Find where the given text appears and provide that cell's center as (x, y) coordinate. 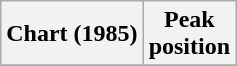
Peak position (189, 34)
Chart (1985) (72, 34)
